Output the [x, y] coordinate of the center of the cell containing the given text.  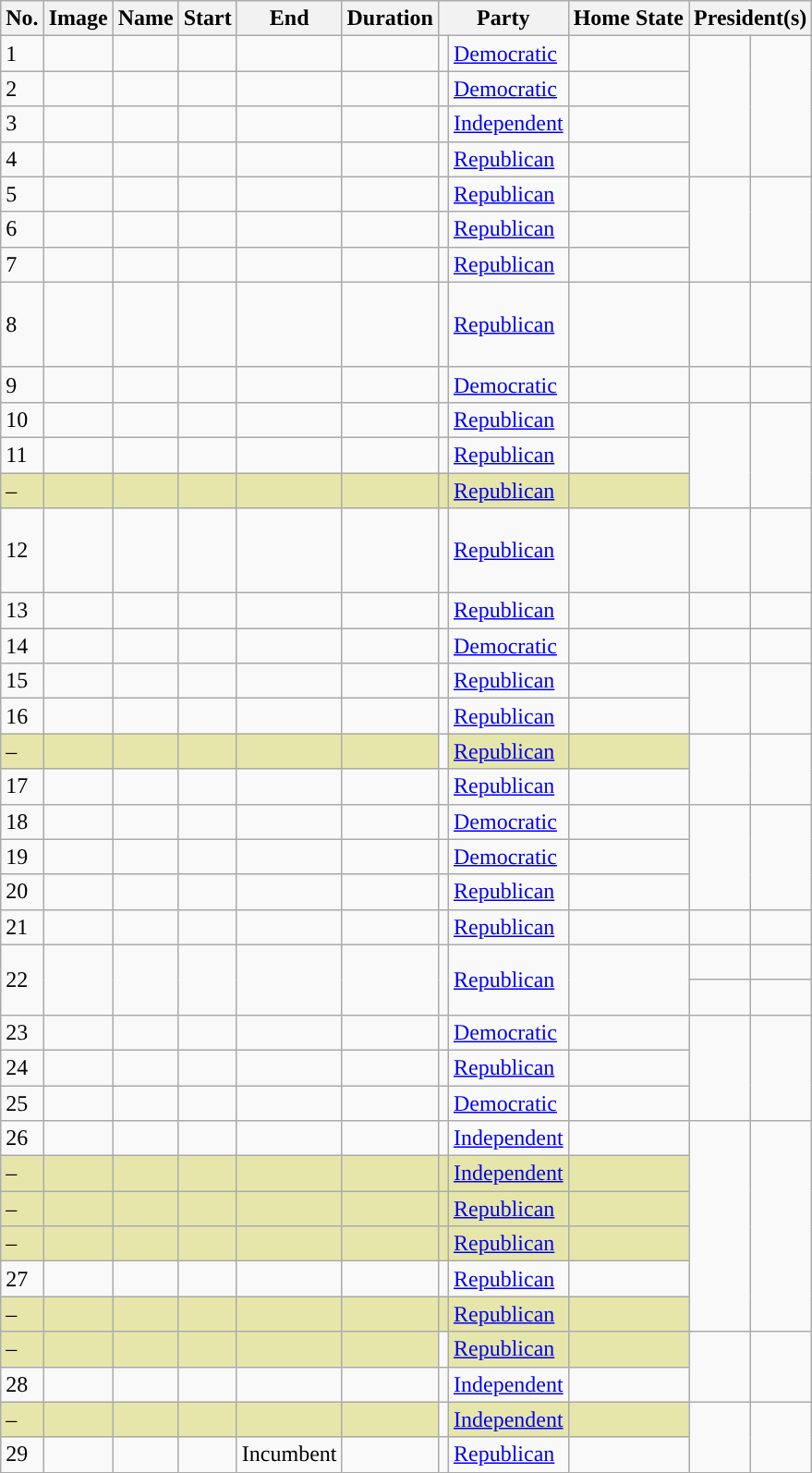
Incumbent [289, 1455]
1 [22, 54]
29 [22, 1455]
12 [22, 551]
8 [22, 324]
13 [22, 611]
2 [22, 89]
9 [22, 384]
Image [78, 18]
20 [22, 892]
24 [22, 1067]
Party [503, 18]
19 [22, 857]
17 [22, 786]
Home State [628, 18]
No. [22, 18]
4 [22, 159]
Name [146, 18]
7 [22, 264]
Start [207, 18]
15 [22, 681]
11 [22, 455]
18 [22, 822]
21 [22, 927]
27 [22, 1279]
25 [22, 1102]
23 [22, 1032]
16 [22, 716]
14 [22, 646]
5 [22, 194]
10 [22, 420]
Duration [390, 18]
26 [22, 1138]
End [289, 18]
President(s) [750, 18]
6 [22, 229]
28 [22, 1384]
3 [22, 124]
22 [22, 980]
